Output the (X, Y) coordinate of the center of the cell containing the given text.  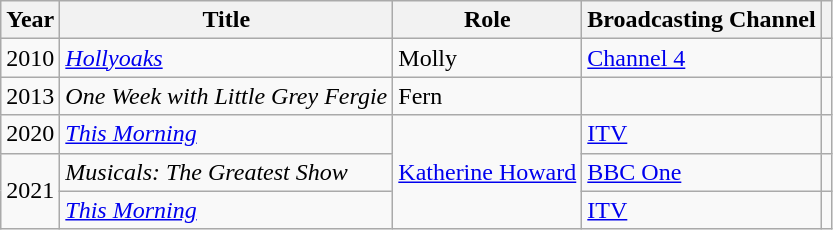
Molly (488, 58)
Channel 4 (702, 58)
2013 (30, 96)
Musicals: The Greatest Show (226, 172)
2021 (30, 191)
Role (488, 20)
BBC One (702, 172)
Year (30, 20)
Hollyoaks (226, 58)
Broadcasting Channel (702, 20)
2020 (30, 134)
One Week with Little Grey Fergie (226, 96)
Fern (488, 96)
Katherine Howard (488, 172)
2010 (30, 58)
Title (226, 20)
